Capture the cell that displays the provided text and extract its (x, y) central coordinate. 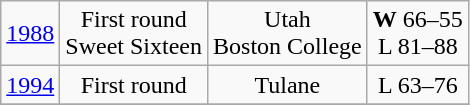
UtahBoston College (288, 34)
W 66–55L 81–88 (418, 34)
First roundSweet Sixteen (134, 34)
First round (134, 85)
Tulane (288, 85)
1994 (30, 85)
1988 (30, 34)
L 63–76 (418, 85)
